Capture the cell that displays the provided text and extract its [X, Y] central coordinate. 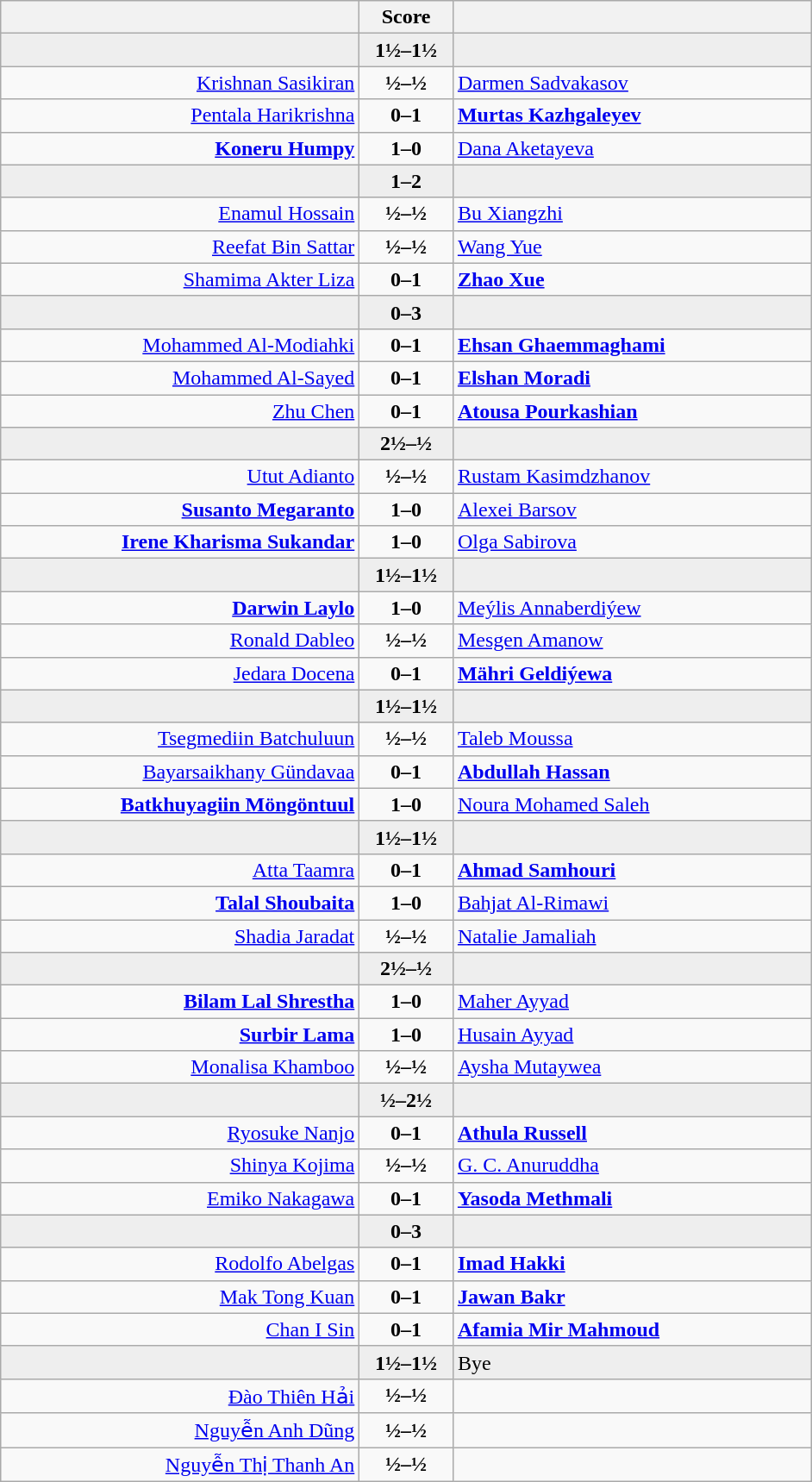
Taleb Moussa [632, 739]
Meýlis Annaberdiýew [632, 608]
Aysha Mutaywea [632, 1067]
Monalisa Khamboo [180, 1067]
Mohammed Al-Sayed [180, 378]
Emiko Nakagawa [180, 1198]
Imad Hakki [632, 1264]
Dana Aketayeva [632, 148]
Đào Thiên Hải [180, 1396]
Rodolfo Abelgas [180, 1264]
Atousa Pourkashian [632, 411]
Maher Ayyad [632, 1002]
Husain Ayyad [632, 1035]
Darwin Laylo [180, 608]
Olga Sabirova [632, 542]
Noura Mohamed Saleh [632, 804]
Zhu Chen [180, 411]
Susanto Megaranto [180, 510]
Mohammed Al-Modiahki [180, 345]
Natalie Jamaliah [632, 935]
Jedara Docena [180, 673]
Bayarsaikhany Gündavaa [180, 772]
G. C. Anuruddha [632, 1166]
Ryosuke Nanjo [180, 1133]
Krishnan Sasikiran [180, 83]
Mak Tong Kuan [180, 1297]
Pentala Harikrishna [180, 116]
Surbir Lama [180, 1035]
Ehsan Ghaemmaghami [632, 345]
Shinya Kojima [180, 1166]
Chan I Sin [180, 1329]
Tsegmediin Batchuluun [180, 739]
Score [407, 17]
Irene Kharisma Sukandar [180, 542]
Rustam Kasimdzhanov [632, 477]
Wang Yue [632, 247]
Nguyễn Thị Thanh An [180, 1464]
Reefat Bin Sattar [180, 247]
Athula Russell [632, 1133]
Darmen Sadvakasov [632, 83]
Utut Adianto [180, 477]
1–2 [407, 181]
Afamia Mir Mahmoud [632, 1329]
Bilam Lal Shrestha [180, 1002]
Bye [632, 1362]
Bu Xiangzhi [632, 214]
Bahjat Al-Rimawi [632, 903]
Atta Taamra [180, 870]
Yasoda Methmali [632, 1198]
Nguyễn Anh Dũng [180, 1430]
Enamul Hossain [180, 214]
Mähri Geldiýewa [632, 673]
Alexei Barsov [632, 510]
Ronald Dableo [180, 641]
Shadia Jaradat [180, 935]
Murtas Kazhgaleyev [632, 116]
Elshan Moradi [632, 378]
Koneru Humpy [180, 148]
½–2½ [407, 1100]
Jawan Bakr [632, 1297]
Mesgen Amanow [632, 641]
Ahmad Samhouri [632, 870]
Talal Shoubaita [180, 903]
Shamima Akter Liza [180, 279]
Abdullah Hassan [632, 772]
Batkhuyagiin Möngöntuul [180, 804]
Zhao Xue [632, 279]
